Capture the cell that displays the provided text and extract its [X, Y] central coordinate. 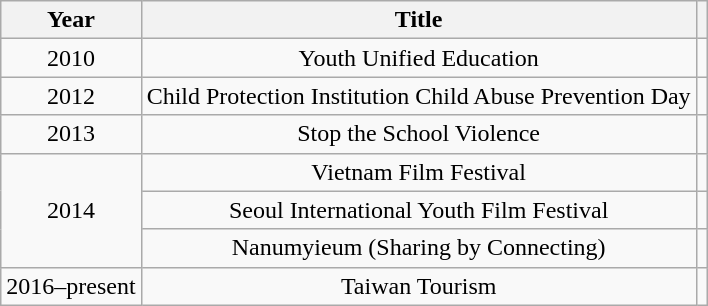
2010 [71, 58]
Youth Unified Education [418, 58]
Stop the School Violence [418, 134]
Child Protection Institution Child Abuse Prevention Day [418, 96]
Nanumyieum (Sharing by Connecting) [418, 248]
Year [71, 20]
2013 [71, 134]
Vietnam Film Festival [418, 172]
2014 [71, 210]
Title [418, 20]
2016–present [71, 286]
2012 [71, 96]
Taiwan Tourism [418, 286]
Seoul International Youth Film Festival [418, 210]
